Identify which cell holds the provided text, then report its (x, y) central coordinate. 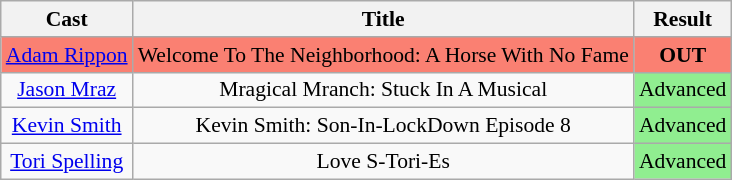
Cast (67, 19)
Result (683, 19)
Title (384, 19)
Welcome To The Neighborhood: A Horse With No Fame (384, 55)
Kevin Smith (67, 126)
Kevin Smith: Son-In-LockDown Episode 8 (384, 126)
Jason Mraz (67, 90)
Tori Spelling (67, 162)
Love S-Tori-Es (384, 162)
Mragical Mranch: Stuck In A Musical (384, 90)
Adam Rippon (67, 55)
OUT (683, 55)
